Capture the cell that displays the provided text and extract its (x, y) central coordinate. 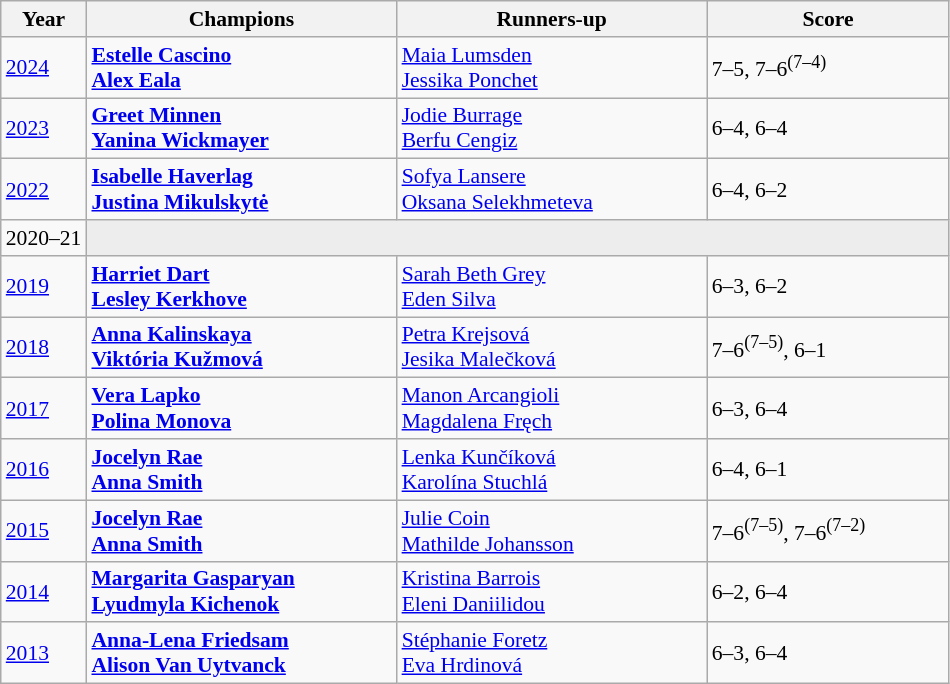
2019 (44, 286)
2013 (44, 654)
Kristina Barrois Eleni Daniilidou (552, 592)
Runners-up (552, 19)
6–4, 6–1 (828, 470)
Julie Coin Mathilde Johansson (552, 530)
7–6(7–5), 6–1 (828, 348)
2018 (44, 348)
2024 (44, 68)
Anna Kalinskaya Viktória Kužmová (241, 348)
2020–21 (44, 238)
Manon Arcangioli Magdalena Fręch (552, 408)
Sofya Lansere Oksana Selekhmeteva (552, 190)
6–3, 6–2 (828, 286)
7–6(7–5), 7–6(7–2) (828, 530)
6–4, 6–2 (828, 190)
2014 (44, 592)
2023 (44, 128)
Year (44, 19)
Harriet Dart Lesley Kerkhove (241, 286)
Score (828, 19)
2022 (44, 190)
Champions (241, 19)
Stéphanie Foretz Eva Hrdinová (552, 654)
Sarah Beth Grey Eden Silva (552, 286)
7–5, 7–6(7–4) (828, 68)
Lenka Kunčíková Karolína Stuchlá (552, 470)
Margarita Gasparyan Lyudmyla Kichenok (241, 592)
2015 (44, 530)
2017 (44, 408)
Estelle Cascino Alex Eala (241, 68)
Maia Lumsden Jessika Ponchet (552, 68)
Jodie Burrage Berfu Cengiz (552, 128)
Isabelle Haverlag Justina Mikulskytė (241, 190)
6–2, 6–4 (828, 592)
Petra Krejsová Jesika Malečková (552, 348)
6–4, 6–4 (828, 128)
Vera Lapko Polina Monova (241, 408)
Greet Minnen Yanina Wickmayer (241, 128)
Anna-Lena Friedsam Alison Van Uytvanck (241, 654)
2016 (44, 470)
